Pinpoint the cell where the given text exists, returning its [x, y] midpoint coordinate. 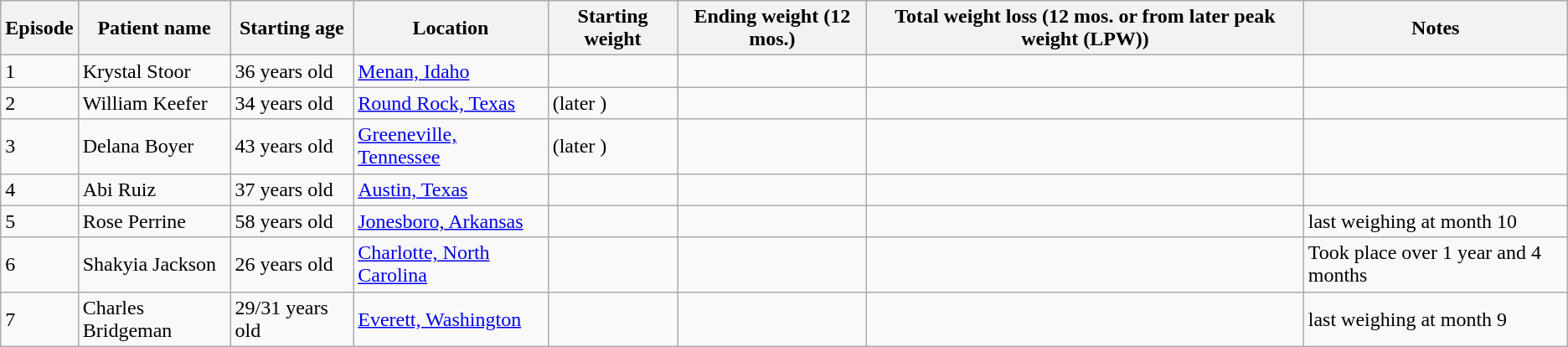
Patient name [154, 28]
3 [39, 146]
Krystal Stoor [154, 71]
Notes [1436, 28]
26 years old [291, 265]
43 years old [291, 146]
34 years old [291, 103]
Greeneville, Tennessee [451, 146]
Austin, Texas [451, 189]
58 years old [291, 221]
Ending weight (12 mos.) [772, 28]
Rose Perrine [154, 221]
Delana Boyer [154, 146]
Charles Bridgeman [154, 319]
4 [39, 189]
Everett, Washington [451, 319]
Charlotte, North Carolina [451, 265]
37 years old [291, 189]
Shakyia Jackson [154, 265]
1 [39, 71]
Location [451, 28]
last weighing at month 10 [1436, 221]
Menan, Idaho [451, 71]
29/31 years old [291, 319]
Episode [39, 28]
Abi Ruiz [154, 189]
7 [39, 319]
last weighing at month 9 [1436, 319]
Jonesboro, Arkansas [451, 221]
2 [39, 103]
Took place over 1 year and 4 months [1436, 265]
6 [39, 265]
William Keefer [154, 103]
5 [39, 221]
Starting weight [613, 28]
Round Rock, Texas [451, 103]
Total weight loss (12 mos. or from later peak weight (LPW)) [1086, 28]
36 years old [291, 71]
Starting age [291, 28]
